Detect which cell encompasses the target text, then output its [x, y] center coordinate. 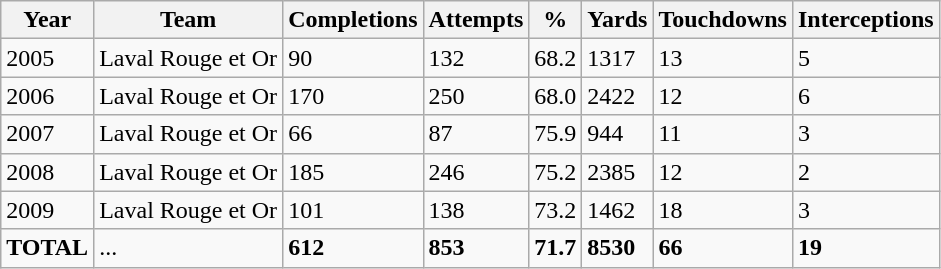
8530 [618, 248]
6 [866, 96]
71.7 [556, 248]
87 [476, 134]
18 [723, 210]
132 [476, 58]
2385 [618, 172]
138 [476, 210]
2006 [48, 96]
1462 [618, 210]
Attempts [476, 20]
101 [353, 210]
944 [618, 134]
75.9 [556, 134]
... [188, 248]
13 [723, 58]
170 [353, 96]
853 [476, 248]
73.2 [556, 210]
185 [353, 172]
2009 [48, 210]
TOTAL [48, 248]
75.2 [556, 172]
Team [188, 20]
Touchdowns [723, 20]
2 [866, 172]
19 [866, 248]
Year [48, 20]
Yards [618, 20]
11 [723, 134]
2422 [618, 96]
2007 [48, 134]
90 [353, 58]
246 [476, 172]
5 [866, 58]
2005 [48, 58]
1317 [618, 58]
% [556, 20]
612 [353, 248]
Interceptions [866, 20]
Completions [353, 20]
68.2 [556, 58]
250 [476, 96]
68.0 [556, 96]
2008 [48, 172]
